Scan for the cell matching the given text and deliver its [x, y] coordinate at center. 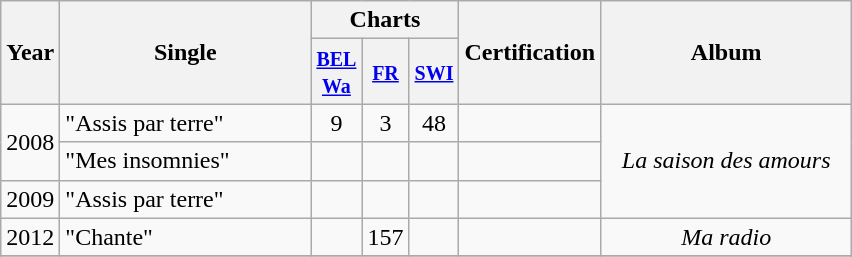
48 [434, 123]
2008 [30, 142]
157 [386, 237]
Certification [530, 52]
2009 [30, 199]
Charts [385, 20]
SWI [434, 72]
"Chante" [186, 237]
"Mes insomnies" [186, 161]
Album [726, 52]
La saison des amours [726, 161]
Year [30, 52]
Single [186, 52]
3 [386, 123]
9 [336, 123]
FR [386, 72]
BEL Wa [336, 72]
Ma radio [726, 237]
2012 [30, 237]
